Provide the [X, Y] coordinate of the cell's center where the given text is located.  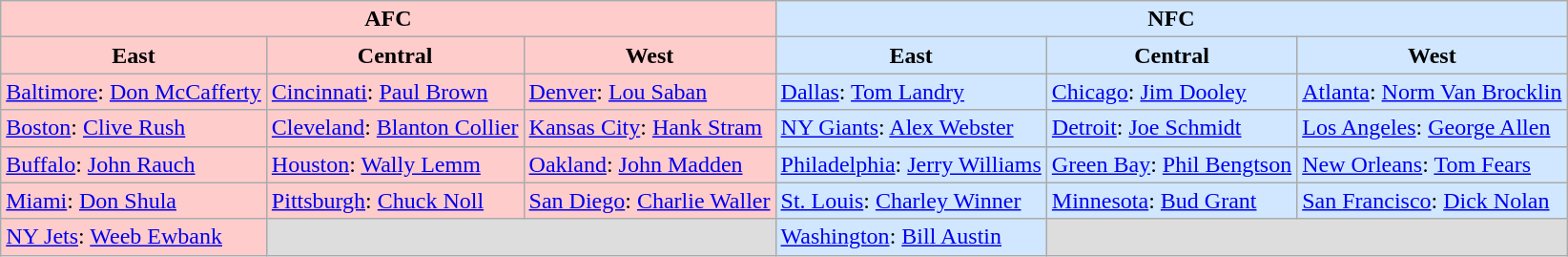
Philadelphia: Jerry Williams [911, 164]
Cincinnati: Paul Brown [395, 92]
Buffalo: John Rauch [134, 164]
AFC [388, 19]
San Diego: Charlie Waller [650, 201]
Oakland: John Madden [650, 164]
Pittsburgh: Chuck Noll [395, 201]
St. Louis: Charley Winner [911, 201]
Boston: Clive Rush [134, 128]
Green Bay: Phil Bengtson [1171, 164]
Los Angeles: George Allen [1433, 128]
Washington: Bill Austin [911, 237]
Cleveland: Blanton Collier [395, 128]
Miami: Don Shula [134, 201]
Kansas City: Hank Stram [650, 128]
Minnesota: Bud Grant [1171, 201]
Houston: Wally Lemm [395, 164]
Detroit: Joe Schmidt [1171, 128]
Atlanta: Norm Van Brocklin [1433, 92]
NFC [1171, 19]
NY Giants: Alex Webster [911, 128]
Dallas: Tom Landry [911, 92]
San Francisco: Dick Nolan [1433, 201]
New Orleans: Tom Fears [1433, 164]
Denver: Lou Saban [650, 92]
NY Jets: Weeb Ewbank [134, 237]
Baltimore: Don McCafferty [134, 92]
Chicago: Jim Dooley [1171, 92]
